Identify which cell holds the provided text, then report its [x, y] central coordinate. 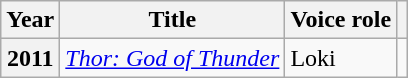
Voice role [341, 20]
Loki [341, 58]
Title [172, 20]
Thor: God of Thunder [172, 58]
Year [30, 20]
2011 [30, 58]
